Search for the cell housing the specified text and yield its (X, Y) center coordinate. 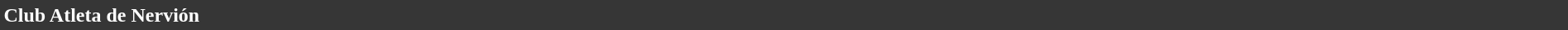
Club Atleta de Nervión (784, 15)
